Identify which cell holds the provided text, then report its [X, Y] central coordinate. 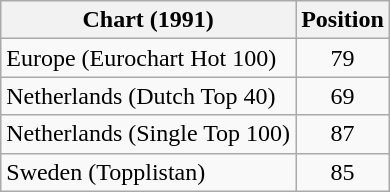
Position [343, 20]
79 [343, 58]
87 [343, 134]
Europe (Eurochart Hot 100) [148, 58]
Chart (1991) [148, 20]
Sweden (Topplistan) [148, 172]
85 [343, 172]
Netherlands (Single Top 100) [148, 134]
69 [343, 96]
Netherlands (Dutch Top 40) [148, 96]
